Detect which cell encompasses the target text, then output its [x, y] center coordinate. 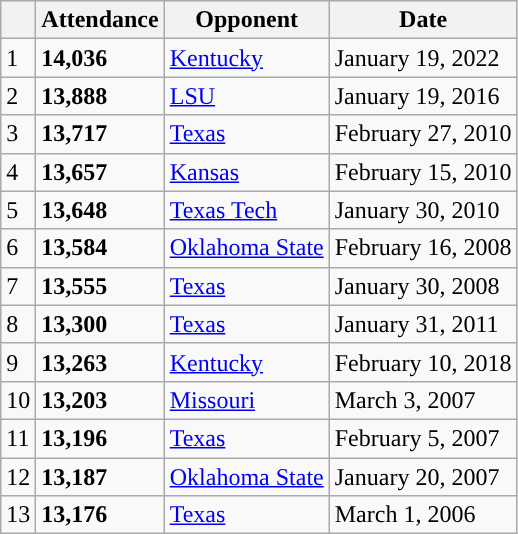
4 [18, 172]
8 [18, 324]
March 3, 2007 [423, 400]
13,648 [100, 210]
Kansas [246, 172]
3 [18, 134]
January 30, 2008 [423, 286]
13,555 [100, 286]
February 5, 2007 [423, 438]
6 [18, 248]
2 [18, 96]
Missouri [246, 400]
11 [18, 438]
13,584 [100, 248]
13,176 [100, 515]
March 1, 2006 [423, 515]
13,717 [100, 134]
January 19, 2016 [423, 96]
13,300 [100, 324]
7 [18, 286]
January 20, 2007 [423, 477]
February 16, 2008 [423, 248]
13 [18, 515]
5 [18, 210]
January 30, 2010 [423, 210]
13,888 [100, 96]
14,036 [100, 58]
10 [18, 400]
February 27, 2010 [423, 134]
Attendance [100, 20]
LSU [246, 96]
9 [18, 362]
1 [18, 58]
Texas Tech [246, 210]
13,203 [100, 400]
12 [18, 477]
13,196 [100, 438]
February 10, 2018 [423, 362]
13,263 [100, 362]
January 19, 2022 [423, 58]
Opponent [246, 20]
Date [423, 20]
13,657 [100, 172]
13,187 [100, 477]
January 31, 2011 [423, 324]
February 15, 2010 [423, 172]
